Extract the (X, Y) coordinate from the center of the cell holding the provided text.  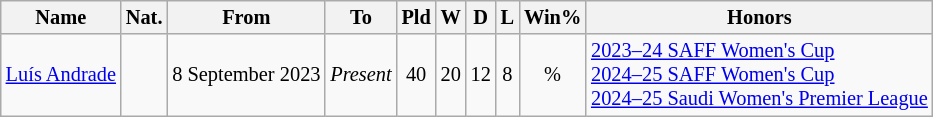
40 (416, 75)
Win% (552, 17)
Name (61, 17)
From (246, 17)
L (508, 17)
Luís Andrade (61, 75)
Honors (760, 17)
% (552, 75)
8 (508, 75)
2023–24 SAFF Women's Cup 2024–25 SAFF Women's Cup 2024–25 Saudi Women's Premier League (760, 75)
12 (481, 75)
Pld (416, 17)
20 (451, 75)
8 September 2023 (246, 75)
To (360, 17)
Nat. (144, 17)
Present (360, 75)
D (481, 17)
W (451, 17)
